Find where the given text appears and provide that cell's center as [X, Y] coordinate. 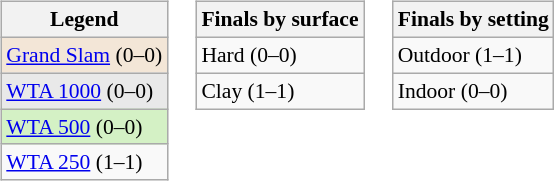
WTA 500 (0–0) [84, 127]
Finals by setting [474, 20]
Clay (1–1) [280, 91]
Hard (0–0) [280, 55]
Finals by surface [280, 20]
WTA 250 (1–1) [84, 162]
Grand Slam (0–0) [84, 55]
Outdoor (1–1) [474, 55]
Indoor (0–0) [474, 91]
WTA 1000 (0–0) [84, 91]
Legend [84, 20]
